Determine the (x, y) coordinate at the center of the cell enclosing the given text.  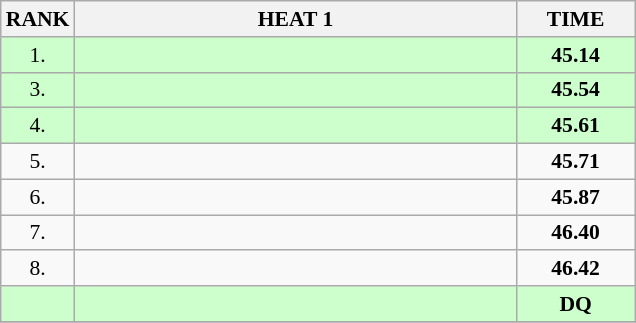
7. (38, 233)
1. (38, 55)
8. (38, 269)
45.54 (576, 90)
45.71 (576, 162)
45.61 (576, 126)
RANK (38, 19)
DQ (576, 304)
TIME (576, 19)
45.87 (576, 197)
46.42 (576, 269)
5. (38, 162)
4. (38, 126)
6. (38, 197)
3. (38, 90)
HEAT 1 (295, 19)
46.40 (576, 233)
45.14 (576, 55)
